Scan for the cell matching the given text and deliver its (x, y) coordinate at center. 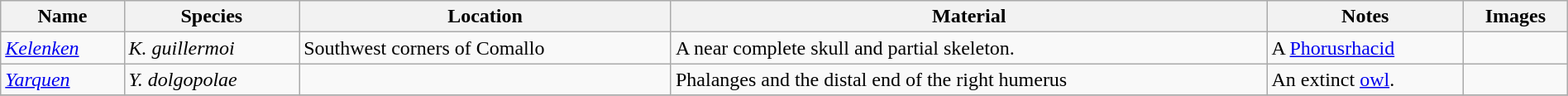
Kelenken (63, 48)
A Phorusrhacid (1365, 48)
A near complete skull and partial skeleton. (969, 48)
Y. dolgopolae (212, 79)
Species (212, 17)
Material (969, 17)
Location (485, 17)
Notes (1365, 17)
An extinct owl. (1365, 79)
Yarquen (63, 79)
K. guillermoi (212, 48)
Southwest corners of Comallo (485, 48)
Images (1516, 17)
Phalanges and the distal end of the right humerus (969, 79)
Name (63, 17)
